From the cell containing the given text, extract its center point as [x, y] coordinate. 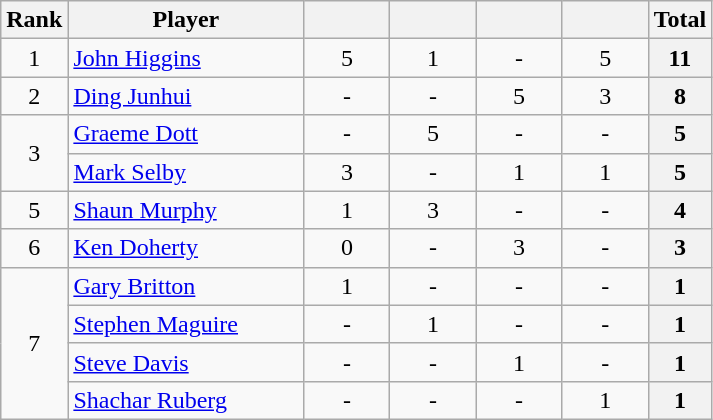
Graeme Dott [186, 134]
Rank [34, 20]
Total [680, 20]
Shachar Ruberg [186, 400]
4 [680, 210]
0 [347, 248]
Gary Britton [186, 286]
John Higgins [186, 58]
8 [680, 96]
Stephen Maguire [186, 324]
Player [186, 20]
11 [680, 58]
Ding Junhui [186, 96]
Shaun Murphy [186, 210]
Steve Davis [186, 362]
Ken Doherty [186, 248]
2 [34, 96]
6 [34, 248]
7 [34, 343]
Mark Selby [186, 172]
